Locate the cell with the specified text and output its [X, Y] center coordinate. 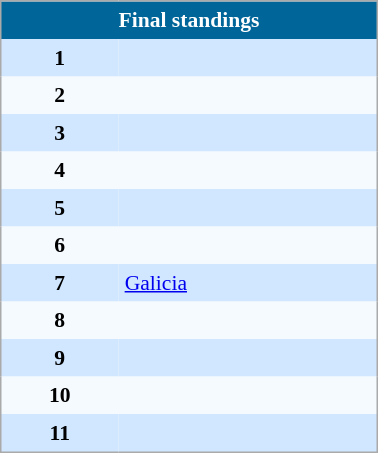
10 [59, 395]
1 [59, 58]
3 [59, 133]
6 [59, 245]
7 [59, 283]
Final standings [189, 20]
11 [59, 433]
2 [59, 95]
Galicia [248, 283]
8 [59, 321]
5 [59, 208]
9 [59, 358]
4 [59, 171]
